Identify which cell holds the provided text, then report its (x, y) central coordinate. 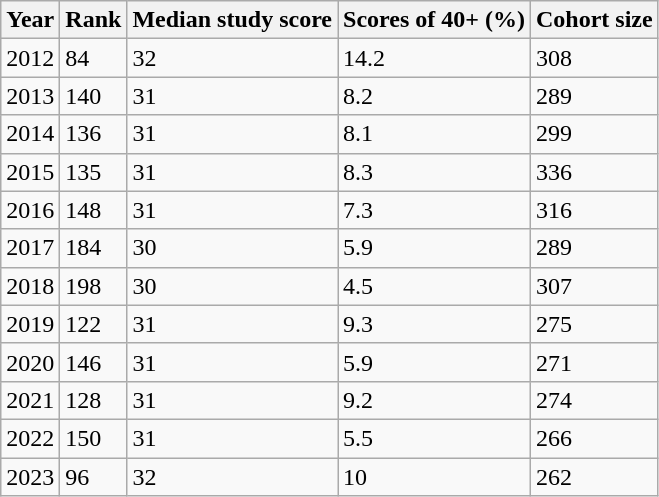
2012 (30, 58)
2021 (30, 400)
8.3 (434, 172)
184 (94, 248)
8.2 (434, 96)
299 (594, 134)
198 (94, 286)
140 (94, 96)
262 (594, 477)
2023 (30, 477)
146 (94, 362)
2017 (30, 248)
2020 (30, 362)
2019 (30, 324)
2014 (30, 134)
275 (594, 324)
Year (30, 20)
8.1 (434, 134)
316 (594, 210)
Scores of 40+ (%) (434, 20)
266 (594, 438)
307 (594, 286)
2018 (30, 286)
271 (594, 362)
96 (94, 477)
4.5 (434, 286)
Cohort size (594, 20)
148 (94, 210)
Median study score (232, 20)
9.2 (434, 400)
128 (94, 400)
7.3 (434, 210)
Rank (94, 20)
10 (434, 477)
336 (594, 172)
135 (94, 172)
150 (94, 438)
84 (94, 58)
2022 (30, 438)
274 (594, 400)
122 (94, 324)
2016 (30, 210)
136 (94, 134)
9.3 (434, 324)
2013 (30, 96)
14.2 (434, 58)
308 (594, 58)
2015 (30, 172)
5.5 (434, 438)
